Pinpoint the cell where the given text exists, returning its (X, Y) midpoint coordinate. 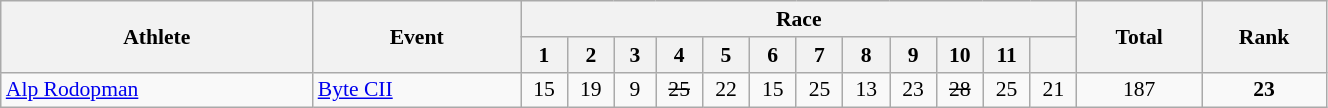
1 (544, 55)
Rank (1264, 36)
22 (726, 90)
7 (820, 55)
5 (726, 55)
4 (680, 55)
28 (960, 90)
21 (1054, 90)
11 (1006, 55)
187 (1140, 90)
Race (799, 19)
Total (1140, 36)
6 (772, 55)
10 (960, 55)
Alp Rodopman (157, 90)
13 (866, 90)
Byte CII (417, 90)
19 (590, 90)
8 (866, 55)
Event (417, 36)
3 (635, 55)
2 (590, 55)
Athlete (157, 36)
